Locate the cell with the specified text and output its (X, Y) center coordinate. 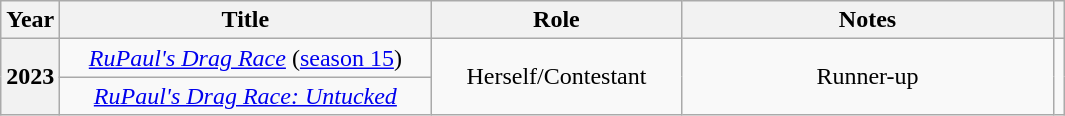
Year (30, 20)
Runner-up (868, 77)
RuPaul's Drag Race (season 15) (246, 58)
RuPaul's Drag Race: Untucked (246, 96)
Notes (868, 20)
2023 (30, 77)
Title (246, 20)
Herself/Contestant (556, 77)
Role (556, 20)
